Determine the (x, y) coordinate at the center of the cell enclosing the given text.  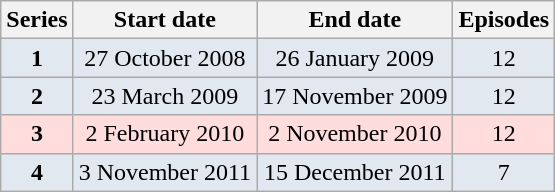
Series (37, 20)
15 December 2011 (355, 172)
26 January 2009 (355, 58)
2 November 2010 (355, 134)
2 (37, 96)
4 (37, 172)
7 (504, 172)
End date (355, 20)
2 February 2010 (164, 134)
3 November 2011 (164, 172)
27 October 2008 (164, 58)
23 March 2009 (164, 96)
17 November 2009 (355, 96)
1 (37, 58)
Episodes (504, 20)
Start date (164, 20)
3 (37, 134)
